Determine the (X, Y) coordinate at the center of the cell enclosing the given text.  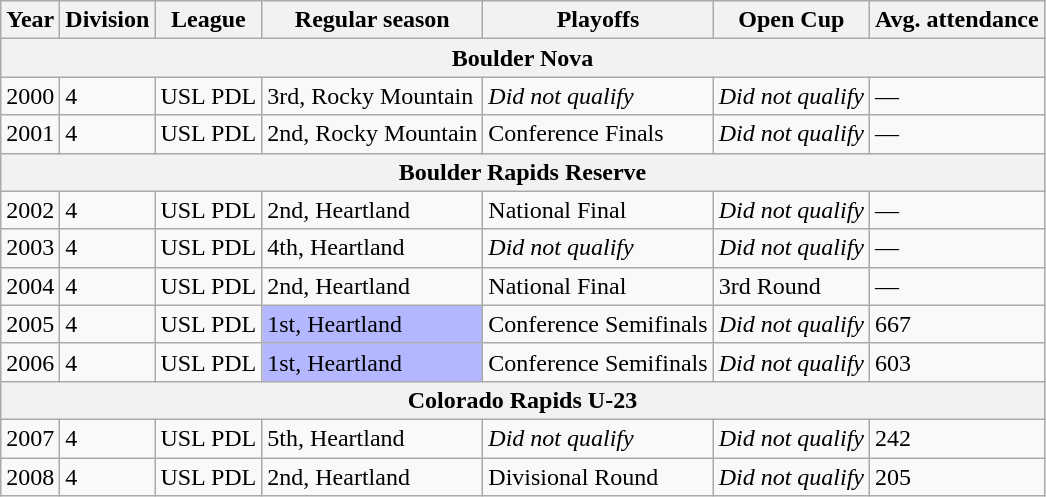
205 (958, 477)
Divisional Round (598, 477)
2002 (30, 210)
5th, Heartland (372, 438)
Year (30, 20)
2nd, Rocky Mountain (372, 134)
League (208, 20)
Colorado Rapids U-23 (522, 400)
2008 (30, 477)
2004 (30, 286)
2003 (30, 248)
2005 (30, 324)
Regular season (372, 20)
Avg. attendance (958, 20)
2000 (30, 96)
Division (108, 20)
3rd, Rocky Mountain (372, 96)
2007 (30, 438)
242 (958, 438)
2006 (30, 362)
4th, Heartland (372, 248)
Playoffs (598, 20)
Conference Finals (598, 134)
3rd Round (791, 286)
667 (958, 324)
Boulder Nova (522, 58)
Boulder Rapids Reserve (522, 172)
603 (958, 362)
Open Cup (791, 20)
2001 (30, 134)
